Search for the cell housing the specified text and yield its (x, y) center coordinate. 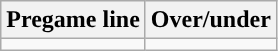
Over/under (210, 20)
Pregame line (74, 20)
